Extract the [X, Y] coordinate from the center of the cell holding the provided text.  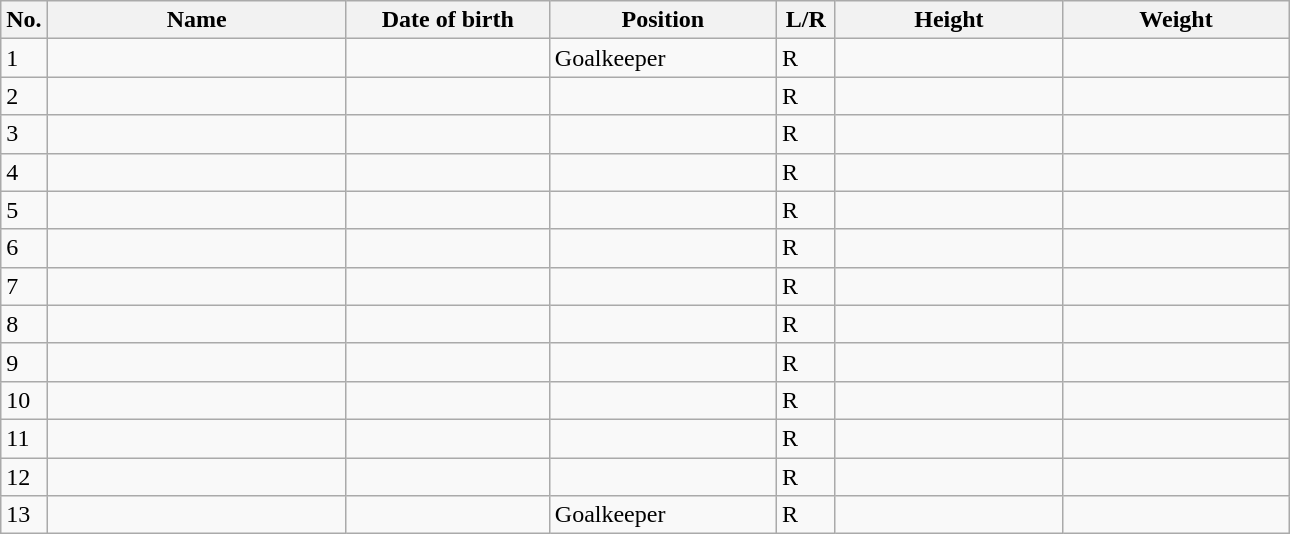
9 [24, 362]
4 [24, 172]
7 [24, 286]
Height [948, 20]
6 [24, 248]
13 [24, 515]
No. [24, 20]
10 [24, 400]
Weight [1176, 20]
11 [24, 438]
3 [24, 134]
2 [24, 96]
Position [662, 20]
12 [24, 477]
L/R [806, 20]
Name [196, 20]
8 [24, 324]
5 [24, 210]
Date of birth [448, 20]
1 [24, 58]
